Find where the given text appears and provide that cell's center as (X, Y) coordinate. 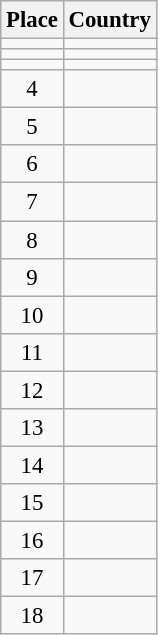
9 (32, 277)
11 (32, 352)
Country (110, 20)
6 (32, 165)
Place (32, 20)
10 (32, 315)
17 (32, 578)
5 (32, 127)
4 (32, 89)
8 (32, 240)
13 (32, 428)
15 (32, 503)
12 (32, 390)
16 (32, 540)
18 (32, 616)
14 (32, 465)
7 (32, 202)
